Identify which cell holds the provided text, then report its [x, y] central coordinate. 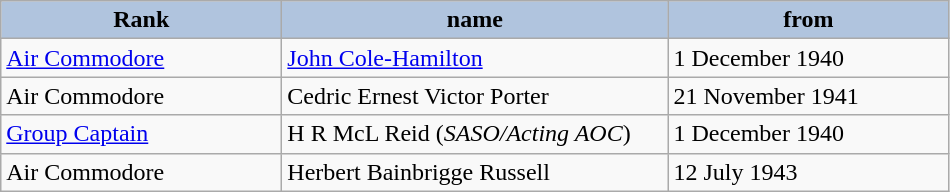
12 July 1943 [808, 172]
21 November 1941 [808, 96]
from [808, 20]
Rank [142, 20]
name [475, 20]
Group Captain [142, 134]
H R McL Reid (SASO/Acting AOC) [475, 134]
John Cole-Hamilton [475, 58]
Cedric Ernest Victor Porter [475, 96]
Herbert Bainbrigge Russell [475, 172]
